Identify which cell holds the provided text, then report its [X, Y] central coordinate. 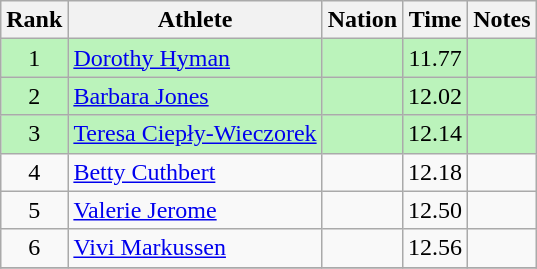
Notes [502, 20]
4 [34, 172]
12.56 [436, 248]
Vivi Markussen [195, 248]
Dorothy Hyman [195, 58]
Betty Cuthbert [195, 172]
5 [34, 210]
Valerie Jerome [195, 210]
12.02 [436, 96]
Rank [34, 20]
11.77 [436, 58]
Nation [362, 20]
1 [34, 58]
Athlete [195, 20]
12.18 [436, 172]
2 [34, 96]
12.50 [436, 210]
12.14 [436, 134]
3 [34, 134]
Time [436, 20]
Barbara Jones [195, 96]
6 [34, 248]
Teresa Ciepły-Wieczorek [195, 134]
